Search for the cell housing the specified text and yield its [X, Y] center coordinate. 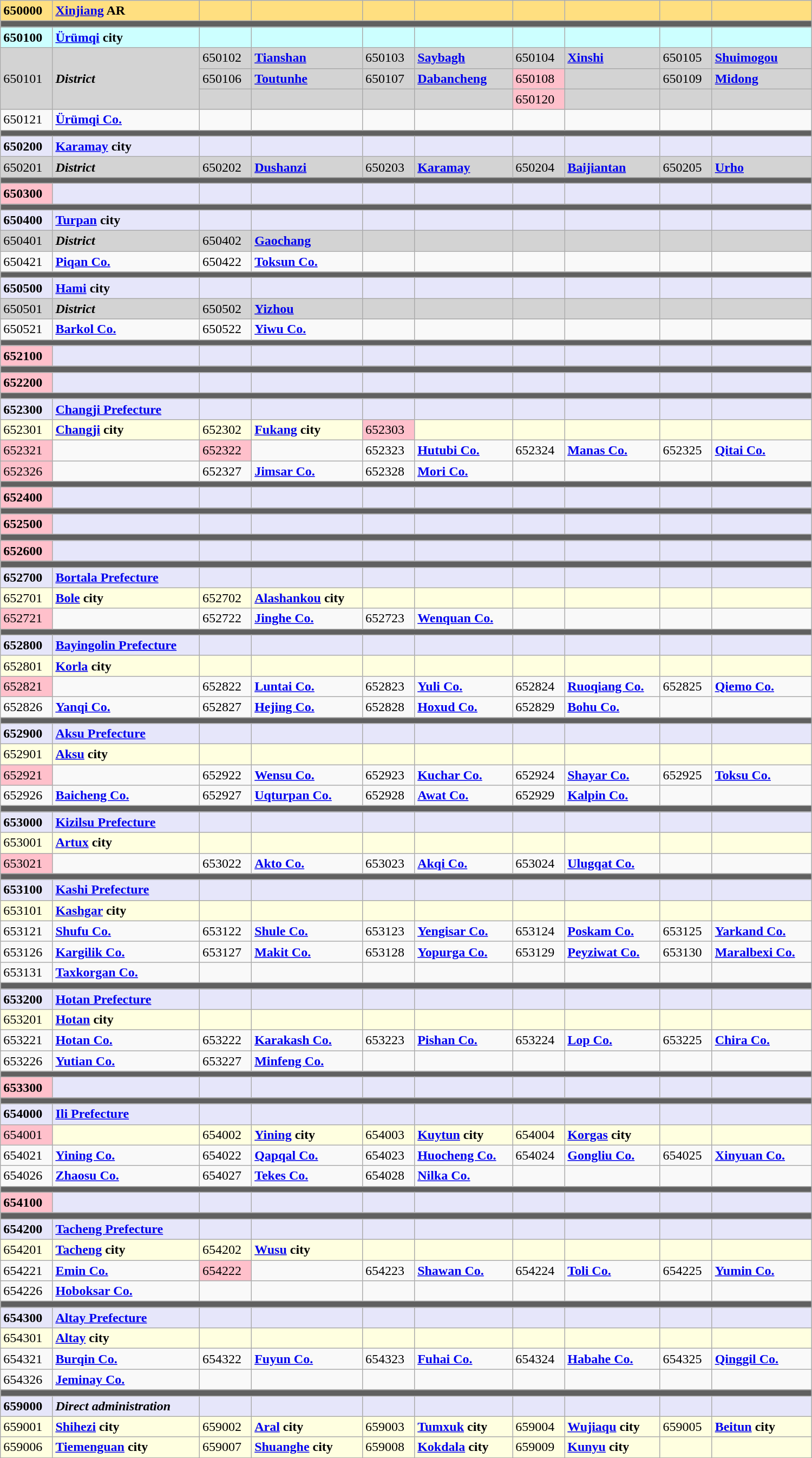
652926 [27, 796]
653125 [686, 931]
652322 [226, 450]
Hotan Co. [126, 1040]
650201 [27, 167]
652822 [226, 686]
659001 [27, 1427]
Huocheng Co. [463, 1155]
652303 [389, 429]
654021 [27, 1155]
Shuimogou [762, 58]
Kalpin Co. [612, 796]
652600 [27, 551]
650501 [27, 309]
Yengisar Co. [463, 931]
654000 [27, 1114]
650300 [27, 193]
650100 [27, 37]
650400 [27, 220]
653131 [27, 972]
Tumxuk city [463, 1427]
652400 [27, 498]
652821 [27, 686]
652825 [686, 686]
Akqi Co. [463, 863]
Dushanzi [307, 167]
654325 [686, 1359]
654027 [226, 1176]
652922 [226, 775]
653200 [27, 999]
650522 [226, 329]
659005 [686, 1427]
Karamay city [126, 146]
654022 [226, 1155]
654326 [27, 1379]
654028 [389, 1176]
653222 [226, 1040]
659006 [27, 1447]
Hami city [126, 288]
650402 [226, 241]
Shule Co. [307, 931]
653226 [27, 1061]
659003 [389, 1427]
650107 [389, 79]
653126 [27, 952]
Beitun city [762, 1427]
652824 [539, 686]
659009 [539, 1447]
Tacheng city [126, 1249]
Baicheng Co. [126, 796]
652924 [539, 775]
653123 [389, 931]
653021 [27, 863]
Shayar Co. [612, 775]
654001 [27, 1135]
654025 [686, 1155]
650502 [226, 309]
654301 [27, 1338]
652900 [27, 734]
Uqturpan Co. [307, 796]
654221 [27, 1270]
654322 [226, 1359]
Kashgar city [126, 910]
650200 [27, 146]
Qitai Co. [762, 450]
653128 [389, 952]
650121 [27, 120]
653223 [389, 1040]
653224 [539, 1040]
Jeminay Co. [126, 1379]
Pishan Co. [463, 1040]
659000 [27, 1406]
653130 [686, 952]
659004 [539, 1427]
Aksu Prefecture [126, 734]
Turpan city [126, 220]
Toutunhe [307, 79]
Hoboksar Co. [126, 1291]
Hotan Prefecture [126, 999]
Yining Co. [126, 1155]
Tekes Co. [307, 1176]
Burqin Co. [126, 1359]
Qapqal Co. [307, 1155]
Changji city [126, 429]
654201 [27, 1249]
653001 [27, 843]
654202 [226, 1249]
Shawan Co. [463, 1270]
654324 [539, 1359]
653101 [27, 910]
652323 [389, 450]
654003 [389, 1135]
Manas Co. [612, 450]
652302 [226, 429]
Chira Co. [762, 1040]
652326 [27, 471]
Yanqi Co. [126, 707]
650202 [226, 167]
652723 [389, 619]
652700 [27, 577]
Toksun Co. [307, 262]
650500 [27, 288]
Hutubi Co. [463, 450]
650204 [539, 167]
654023 [389, 1155]
659008 [389, 1447]
Yutian Co. [126, 1061]
Awat Co. [463, 796]
Bohu Co. [612, 707]
650422 [226, 262]
Yumin Co. [762, 1270]
Toksu Co. [762, 775]
652200 [27, 382]
652929 [539, 796]
Barkol Co. [126, 329]
Altay city [126, 1338]
Xinshi [612, 58]
652301 [27, 429]
Alashankou city [307, 598]
653127 [226, 952]
Habahe Co. [612, 1359]
Ürümqi city [126, 37]
Luntai Co. [307, 686]
Qiemo Co. [762, 686]
Yizhou [307, 309]
Shufu Co. [126, 931]
652901 [27, 754]
650401 [27, 241]
653221 [27, 1040]
653022 [226, 863]
650109 [686, 79]
650108 [539, 79]
654226 [27, 1291]
652827 [226, 707]
Makit Co. [307, 952]
654323 [389, 1359]
653124 [539, 931]
Poskam Co. [612, 931]
Fuyun Co. [307, 1359]
Kuchar Co. [463, 775]
650000 [27, 11]
Gongliu Co. [612, 1155]
Midong [762, 79]
653121 [27, 931]
653300 [27, 1088]
Shuanghe city [307, 1447]
653000 [27, 822]
652327 [226, 471]
Bortala Prefecture [126, 577]
Changji Prefecture [126, 409]
652321 [27, 450]
Ulugqat Co. [612, 863]
650120 [539, 99]
653024 [539, 863]
Wusu city [307, 1249]
654223 [389, 1270]
Aral city [307, 1427]
Baijiantan [612, 167]
652928 [389, 796]
Minfeng Co. [307, 1061]
Tianshan [307, 58]
Saybagh [463, 58]
Jimsar Co. [307, 471]
Toli Co. [612, 1270]
650521 [27, 329]
Lop Co. [612, 1040]
Akto Co. [307, 863]
Direct administration [126, 1406]
654300 [27, 1318]
653100 [27, 890]
659007 [226, 1447]
652828 [389, 707]
654100 [27, 1202]
Tacheng Prefecture [126, 1229]
652325 [686, 450]
659002 [226, 1427]
650102 [226, 58]
653201 [27, 1020]
Yarkand Co. [762, 931]
Yuli Co. [463, 686]
653227 [226, 1061]
653023 [389, 863]
Yining city [307, 1135]
Xinyuan Co. [762, 1155]
652801 [27, 666]
652923 [389, 775]
Piqan Co. [126, 262]
Wujiaqu city [612, 1427]
Bole city [126, 598]
654321 [27, 1359]
654026 [27, 1176]
Zhaosu Co. [126, 1176]
Jinghe Co. [307, 619]
650105 [686, 58]
Peyziwat Co. [612, 952]
654224 [539, 1270]
650103 [389, 58]
Kokdala city [463, 1447]
654004 [539, 1135]
Shihezi city [126, 1427]
650421 [27, 262]
652800 [27, 645]
Kashi Prefecture [126, 890]
Mori Co. [463, 471]
654200 [27, 1229]
Bayingolin Prefecture [126, 645]
Kunyu city [612, 1447]
Ürümqi Co. [126, 120]
650205 [686, 167]
652300 [27, 409]
Qinggil Co. [762, 1359]
Altay Prefecture [126, 1318]
654225 [686, 1270]
Maralbexi Co. [762, 952]
Wensu Co. [307, 775]
652721 [27, 619]
652921 [27, 775]
Kuytun city [463, 1135]
Gaochang [307, 241]
Kizilsu Prefecture [126, 822]
652925 [686, 775]
Korgas city [612, 1135]
654222 [226, 1270]
Hotan city [126, 1020]
Karakash Co. [307, 1040]
650101 [27, 79]
652100 [27, 356]
652823 [389, 686]
Emin Co. [126, 1270]
650203 [389, 167]
Hejing Co. [307, 707]
653122 [226, 931]
Ili Prefecture [126, 1114]
Artux city [126, 843]
652328 [389, 471]
Urho [762, 167]
652324 [539, 450]
Yiwu Co. [307, 329]
Aksu city [126, 754]
652829 [539, 707]
Tiemenguan city [126, 1447]
Hoxud Co. [463, 707]
654024 [539, 1155]
650106 [226, 79]
653225 [686, 1040]
Wenquan Co. [463, 619]
Yopurga Co. [463, 952]
Dabancheng [463, 79]
652826 [27, 707]
Fuhai Co. [463, 1359]
654002 [226, 1135]
Xinjiang AR [126, 11]
Ruoqiang Co. [612, 686]
Korla city [126, 666]
650104 [539, 58]
Karamay [463, 167]
Taxkorgan Co. [126, 972]
652500 [27, 524]
652722 [226, 619]
Fukang city [307, 429]
652702 [226, 598]
652701 [27, 598]
653129 [539, 952]
Kargilik Co. [126, 952]
Nilka Co. [463, 1176]
652927 [226, 796]
